Pinpoint the cell where the given text exists, returning its (X, Y) midpoint coordinate. 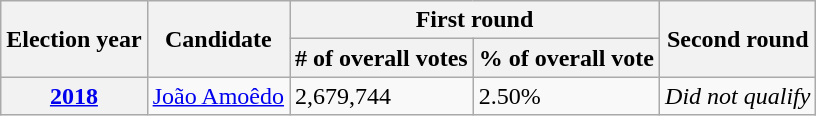
Election year (74, 39)
2.50% (566, 96)
Candidate (218, 39)
# of overall votes (382, 58)
% of overall vote (566, 58)
2018 (74, 96)
Second round (738, 39)
2,679,744 (382, 96)
Did not qualify (738, 96)
João Amoêdo (218, 96)
First round (475, 20)
